From the cell containing the given text, extract its center point as (x, y) coordinate. 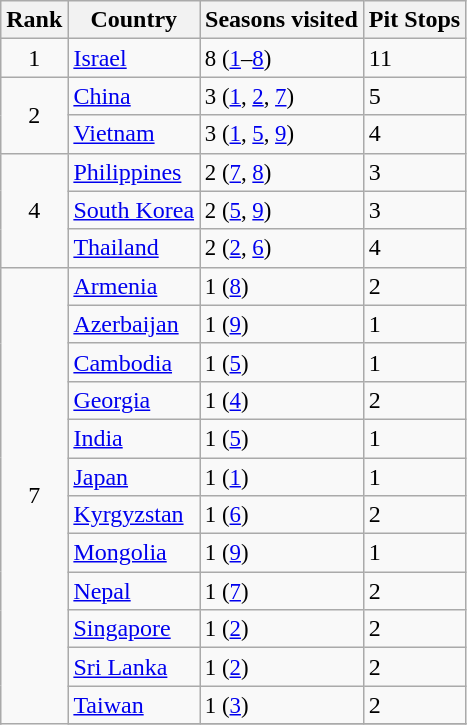
11 (414, 58)
Pit Stops (414, 20)
Kyrgyzstan (134, 515)
2 (7, 8) (282, 172)
China (134, 96)
2 (5, 9) (282, 210)
Taiwan (134, 705)
Israel (134, 58)
Sri Lanka (134, 667)
1 (1) (282, 477)
Philippines (134, 172)
Georgia (134, 400)
India (134, 438)
1 (7) (282, 591)
2 (2, 6) (282, 248)
1 (3) (282, 705)
3 (1, 2, 7) (282, 96)
Seasons visited (282, 20)
Thailand (134, 248)
Singapore (134, 629)
1 (8) (282, 286)
Rank (34, 20)
Japan (134, 477)
Armenia (134, 286)
7 (34, 496)
Nepal (134, 591)
Cambodia (134, 362)
5 (414, 96)
Azerbaijan (134, 324)
Country (134, 20)
1 (6) (282, 515)
Vietnam (134, 134)
Mongolia (134, 553)
1 (4) (282, 400)
3 (1, 5, 9) (282, 134)
8 (1–8) (282, 58)
South Korea (134, 210)
